Detect which cell encompasses the target text, then output its [x, y] center coordinate. 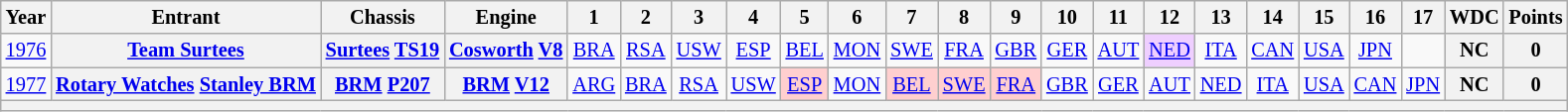
6 [857, 17]
13 [1221, 17]
11 [1119, 17]
1976 [26, 51]
WDC [1475, 17]
4 [753, 17]
Points [1535, 17]
1977 [26, 84]
Team Surtees [186, 51]
8 [964, 17]
BRM V12 [506, 84]
15 [1324, 17]
Entrant [186, 17]
14 [1272, 17]
Year [26, 17]
Rotary Watches Stanley BRM [186, 84]
1 [594, 17]
10 [1067, 17]
2 [646, 17]
Engine [506, 17]
9 [1016, 17]
Chassis [383, 17]
ARG [594, 84]
5 [805, 17]
12 [1170, 17]
16 [1375, 17]
17 [1423, 17]
7 [912, 17]
BRM P207 [383, 84]
Cosworth V8 [506, 51]
3 [700, 17]
Surtees TS19 [383, 51]
